Pinpoint the cell where the given text exists, returning its [x, y] midpoint coordinate. 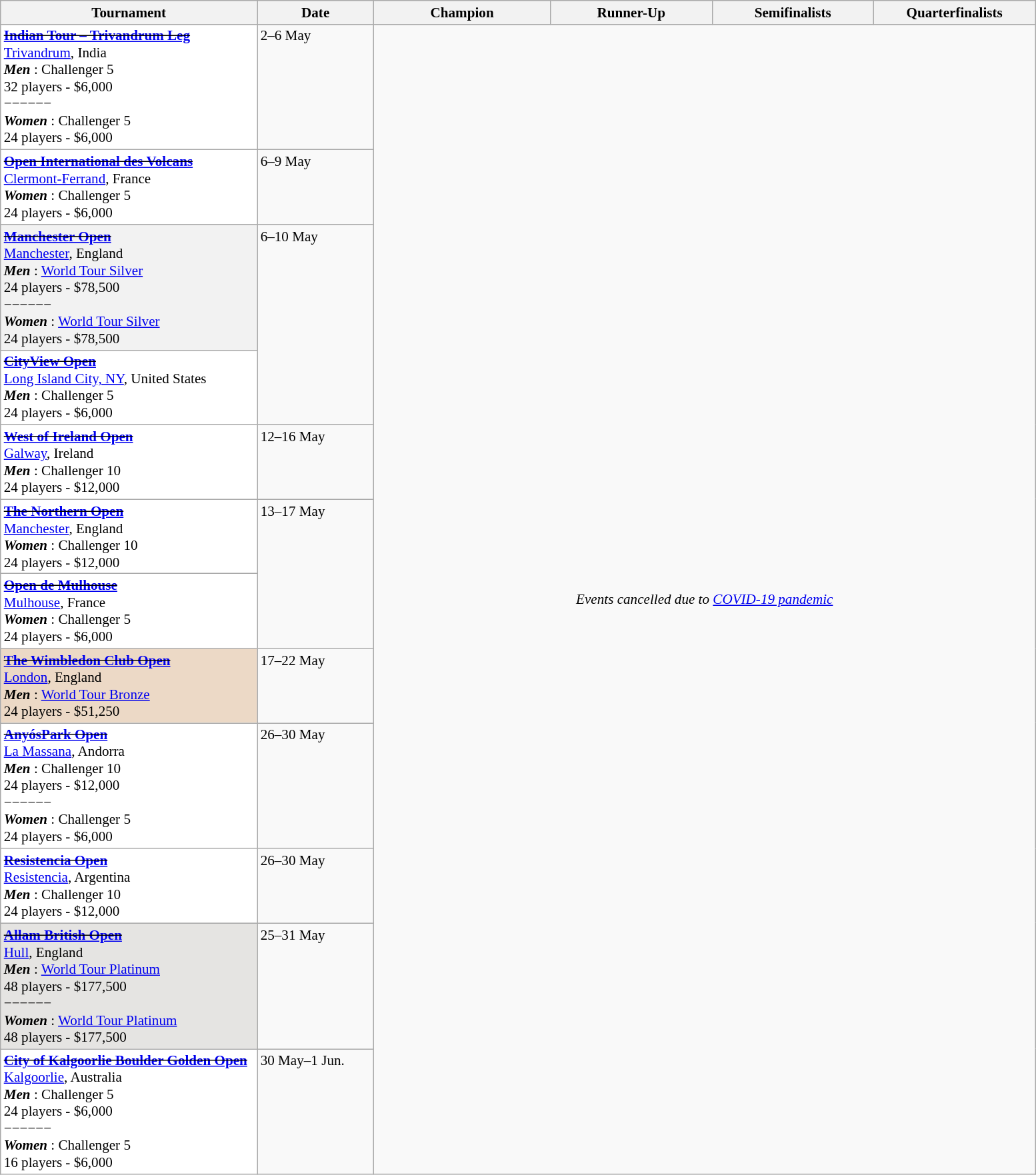
6–10 May [316, 325]
12–16 May [316, 462]
AnyósPark Open La Massana, Andorra Men : Challenger 1024 players - $12,000−−−−−− Women : Challenger 524 players - $6,000 [129, 786]
Tournament [129, 12]
West of Ireland Open Galway, Ireland Men : Challenger 1024 players - $12,000 [129, 462]
Resistencia Open Resistencia, Argentina Men : Challenger 1024 players - $12,000 [129, 886]
Quarterfinalists [954, 12]
30 May–1 Jun. [316, 1112]
2–6 May [316, 87]
Events cancelled due to COVID-19 pandemic [705, 599]
25–31 May [316, 986]
Runner-Up [631, 12]
Indian Tour – Trivandrum Leg Trivandrum, India Men : Challenger 532 players - $6,000−−−−−− Women : Challenger 524 players - $6,000 [129, 87]
CityView Open Long Island City, NY, United States Men : Challenger 524 players - $6,000 [129, 387]
Manchester Open Manchester, England Men : World Tour Silver24 players - $78,500−−−−−− Women : World Tour Silver24 players - $78,500 [129, 287]
Open de Mulhouse Mulhouse, France Women : Challenger 524 players - $6,000 [129, 611]
13–17 May [316, 574]
Allam British Open Hull, England Men : World Tour Platinum48 players - $177,500−−−−−− Women : World Tour Platinum48 players - $177,500 [129, 986]
Champion [463, 12]
Semifinalists [793, 12]
City of Kalgoorlie Boulder Golden Open Kalgoorlie, Australia Men : Challenger 524 players - $6,000−−−−−− Women : Challenger 516 players - $6,000 [129, 1112]
6–9 May [316, 187]
Date [316, 12]
The Northern Open Manchester, England Women : Challenger 1024 players - $12,000 [129, 537]
The Wimbledon Club Open London, England Men : World Tour Bronze24 players - $51,250 [129, 686]
Open International des Volcans Clermont-Ferrand, France Women : Challenger 524 players - $6,000 [129, 187]
17–22 May [316, 686]
